Return the (x, y) coordinate for the center point of the cell that contains the specified text.  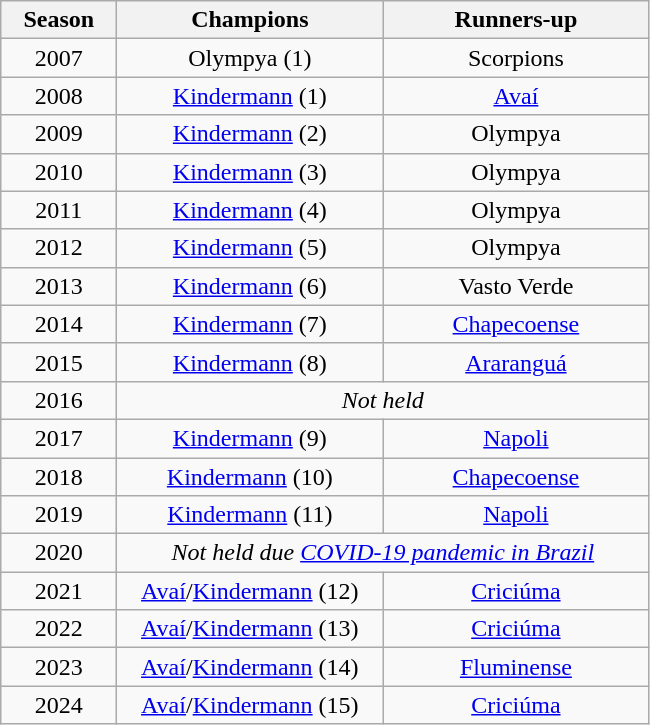
2018 (59, 477)
2022 (59, 629)
2008 (59, 96)
Olympya (1) (250, 58)
2021 (59, 591)
Runners-up (516, 20)
2016 (59, 400)
Kindermann (8) (250, 362)
2009 (59, 134)
Vasto Verde (516, 286)
2020 (59, 553)
2013 (59, 286)
2010 (59, 172)
Kindermann (10) (250, 477)
2015 (59, 362)
Kindermann (3) (250, 172)
Avaí/Kindermann (12) (250, 591)
2012 (59, 248)
Kindermann (6) (250, 286)
Kindermann (7) (250, 324)
2024 (59, 705)
Champions (250, 20)
Kindermann (9) (250, 438)
2019 (59, 515)
2007 (59, 58)
Fluminense (516, 667)
Not held (383, 400)
Kindermann (2) (250, 134)
Kindermann (1) (250, 96)
Kindermann (5) (250, 248)
Araranguá (516, 362)
Season (59, 20)
2017 (59, 438)
Kindermann (4) (250, 210)
2023 (59, 667)
Avaí/Kindermann (13) (250, 629)
2011 (59, 210)
Avaí/Kindermann (15) (250, 705)
Avaí/Kindermann (14) (250, 667)
Kindermann (11) (250, 515)
2014 (59, 324)
Scorpions (516, 58)
Not held due COVID-19 pandemic in Brazil (383, 553)
Avaí (516, 96)
